Scan for the cell matching the given text and deliver its [X, Y] coordinate at center. 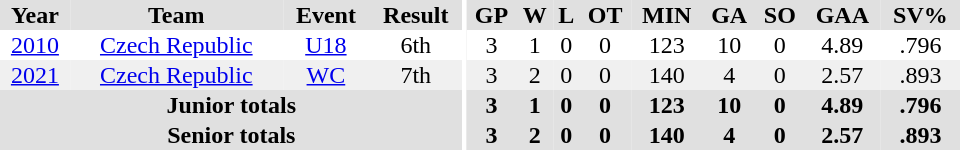
GAA [842, 15]
Event [326, 15]
7th [416, 75]
GP [492, 15]
L [566, 15]
SO [780, 15]
OT [605, 15]
U18 [326, 45]
SV% [920, 15]
Result [416, 15]
Year [35, 15]
MIN [667, 15]
2010 [35, 45]
W [534, 15]
WC [326, 75]
Junior totals [232, 105]
6th [416, 45]
Team [176, 15]
2021 [35, 75]
GA [730, 15]
Senior totals [232, 135]
